Determine the [X, Y] coordinate at the center of the cell enclosing the given text.  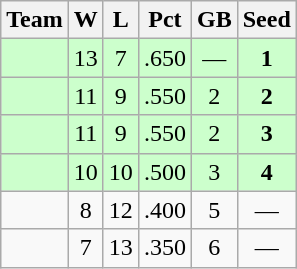
.400 [164, 210]
W [86, 20]
8 [86, 210]
6 [214, 248]
Pct [164, 20]
.650 [164, 58]
Seed [266, 20]
L [120, 20]
5 [214, 210]
4 [266, 172]
.350 [164, 248]
12 [120, 210]
Team [35, 20]
1 [266, 58]
GB [214, 20]
.500 [164, 172]
